Return [x, y] of the center of cell containing provided text 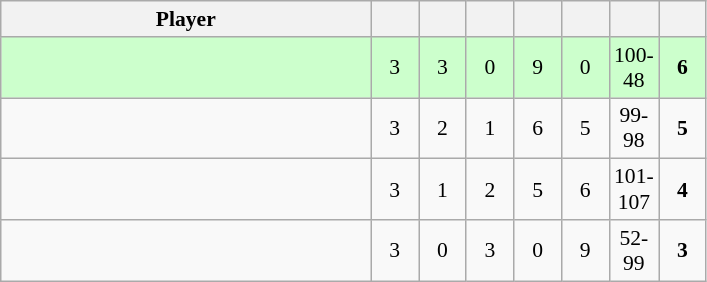
4 [683, 190]
100-48 [634, 68]
Player [186, 19]
52-99 [634, 250]
101-107 [634, 190]
99-98 [634, 128]
